Determine the [X, Y] coordinate at the center of the cell enclosing the given text.  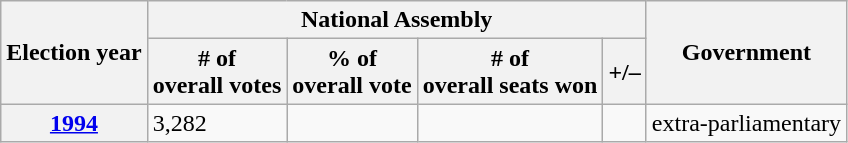
# ofoverall seats won [510, 72]
1994 [74, 123]
Government [746, 52]
Election year [74, 52]
% ofoverall vote [352, 72]
extra-parliamentary [746, 123]
3,282 [217, 123]
# ofoverall votes [217, 72]
National Assembly [396, 20]
+/– [624, 72]
